Provide the [X, Y] coordinate of the cell's center where the given text is located.  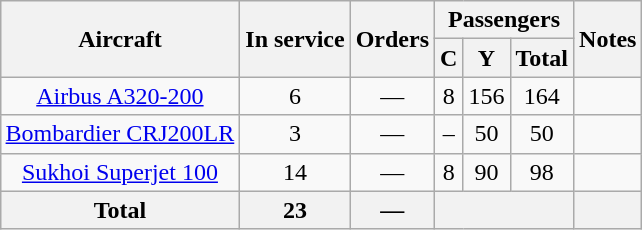
Orders [392, 39]
90 [486, 172]
Airbus A320-200 [120, 96]
Sukhoi Superjet 100 [120, 172]
164 [542, 96]
– [449, 134]
156 [486, 96]
Y [486, 58]
Passengers [504, 20]
6 [295, 96]
14 [295, 172]
Notes [608, 39]
3 [295, 134]
In service [295, 39]
Aircraft [120, 39]
23 [295, 210]
C [449, 58]
Bombardier CRJ200LR [120, 134]
98 [542, 172]
